Pinpoint the cell where the given text exists, returning its (x, y) midpoint coordinate. 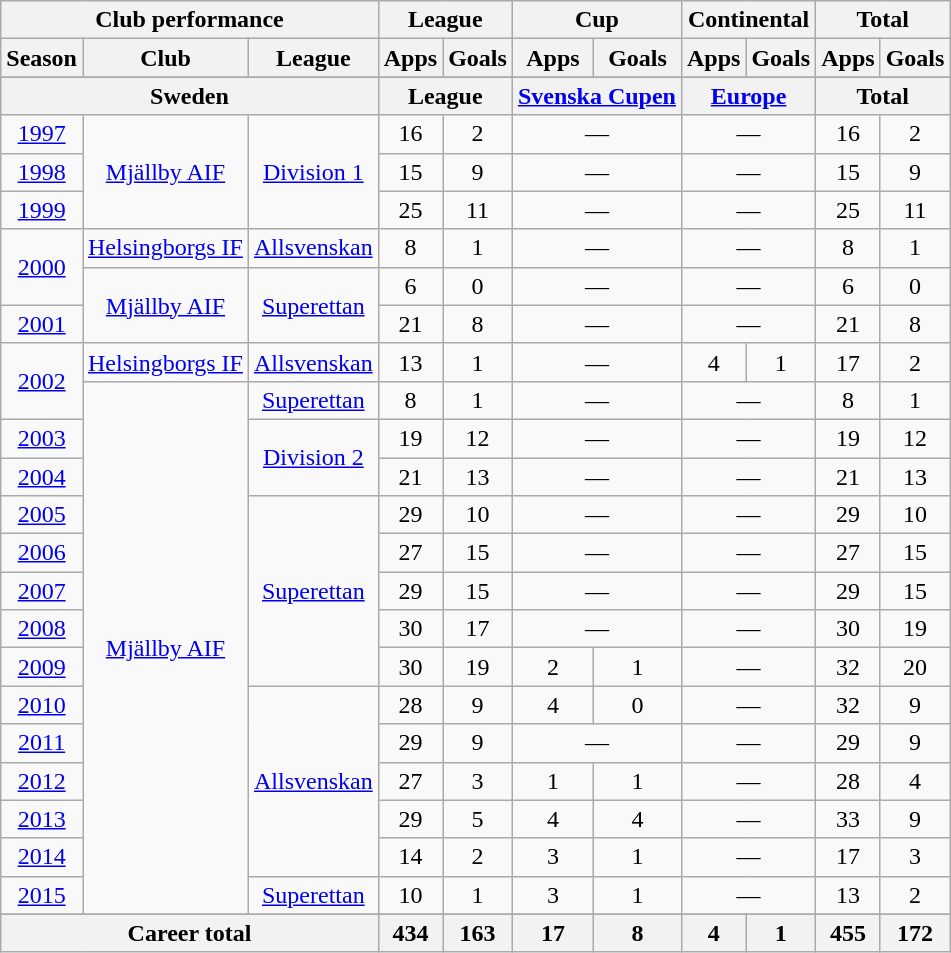
1998 (42, 172)
Club performance (190, 20)
2011 (42, 743)
Continental (748, 20)
2012 (42, 781)
Club (165, 58)
Division 2 (313, 457)
2005 (42, 515)
1997 (42, 134)
2010 (42, 705)
163 (478, 933)
Career total (190, 933)
1999 (42, 210)
Division 1 (313, 172)
Sweden (190, 96)
2014 (42, 857)
434 (410, 933)
2002 (42, 381)
Europe (748, 96)
Svenska Cupen (596, 96)
5 (478, 819)
172 (915, 933)
2006 (42, 553)
20 (915, 667)
Cup (596, 20)
2009 (42, 667)
2008 (42, 629)
2003 (42, 438)
2001 (42, 324)
455 (848, 933)
2000 (42, 267)
Season (42, 58)
2013 (42, 819)
33 (848, 819)
2007 (42, 591)
14 (410, 857)
2015 (42, 895)
2004 (42, 477)
